Determine the [X, Y] coordinate at the center of the cell enclosing the given text.  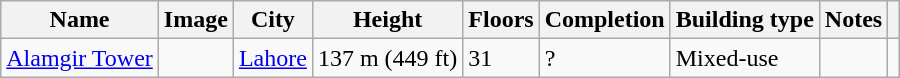
Alamgir Tower [80, 58]
Height [387, 20]
Completion [604, 20]
Floors [501, 20]
City [272, 20]
Mixed-use [744, 58]
Image [196, 20]
137 m (449 ft) [387, 58]
Lahore [272, 58]
Notes [853, 20]
31 [501, 58]
Building type [744, 20]
? [604, 58]
Name [80, 20]
